Return [X, Y] of the center of cell containing provided text 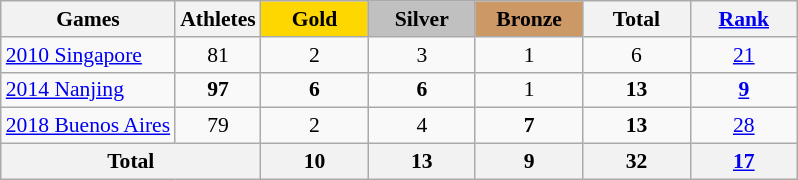
Bronze [528, 19]
2010 Singapore [88, 55]
21 [744, 55]
Gold [314, 19]
17 [744, 162]
32 [636, 162]
Athletes [218, 19]
79 [218, 126]
97 [218, 90]
2014 Nanjing [88, 90]
2018 Buenos Aires [88, 126]
4 [422, 126]
Games [88, 19]
Silver [422, 19]
3 [422, 55]
81 [218, 55]
10 [314, 162]
28 [744, 126]
7 [528, 126]
Rank [744, 19]
